Output the (X, Y) coordinate of the center of the cell containing the given text.  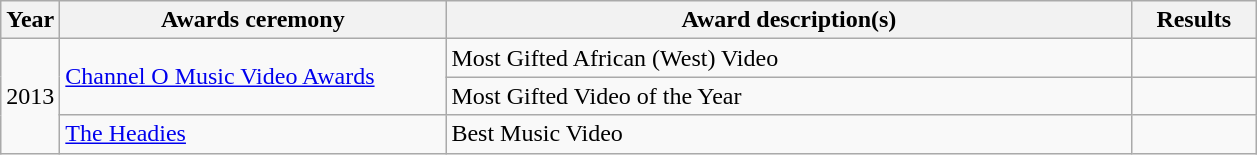
Year (30, 20)
Awards ceremony (253, 20)
Most Gifted African (West) Video (789, 58)
The Headies (253, 134)
Best Music Video (789, 134)
Award description(s) (789, 20)
Most Gifted Video of the Year (789, 96)
Channel O Music Video Awards (253, 77)
Results (1194, 20)
2013 (30, 96)
